Extract the (X, Y) coordinate from the center of the cell holding the provided text.  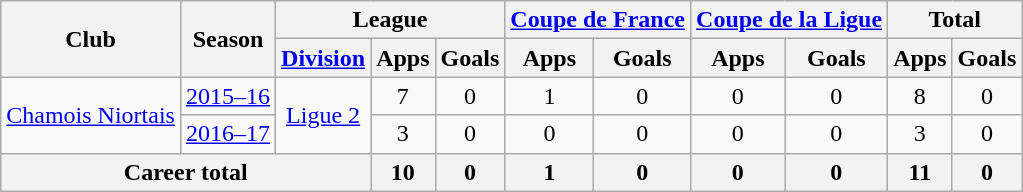
Club (91, 39)
Season (228, 39)
Coupe de la Ligue (790, 20)
Division (324, 58)
2015–16 (228, 96)
7 (403, 96)
11 (920, 172)
Coupe de France (598, 20)
8 (920, 96)
League (390, 20)
Career total (186, 172)
Total (955, 20)
10 (403, 172)
2016–17 (228, 134)
Chamois Niortais (91, 115)
Ligue 2 (324, 115)
